Search for the cell housing the specified text and yield its (x, y) center coordinate. 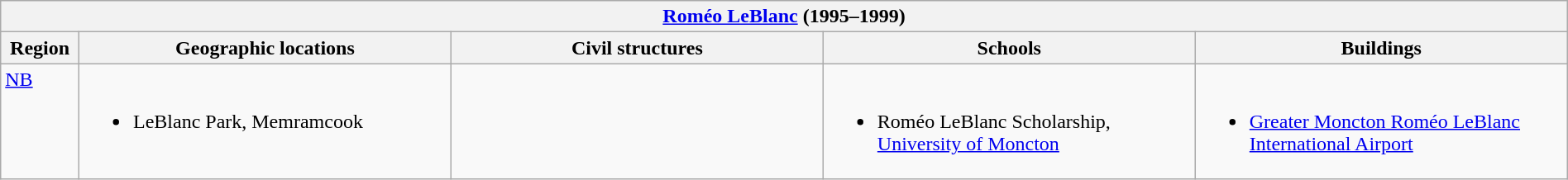
Geographic locations (265, 48)
Civil structures (637, 48)
NB (40, 121)
Schools (1009, 48)
Greater Moncton Roméo LeBlanc International Airport (1381, 121)
LeBlanc Park, Memramcook (265, 121)
Roméo LeBlanc Scholarship, University of Moncton (1009, 121)
Buildings (1381, 48)
Roméo LeBlanc (1995–1999) (784, 17)
Region (40, 48)
